Detect which cell encompasses the target text, then output its [x, y] center coordinate. 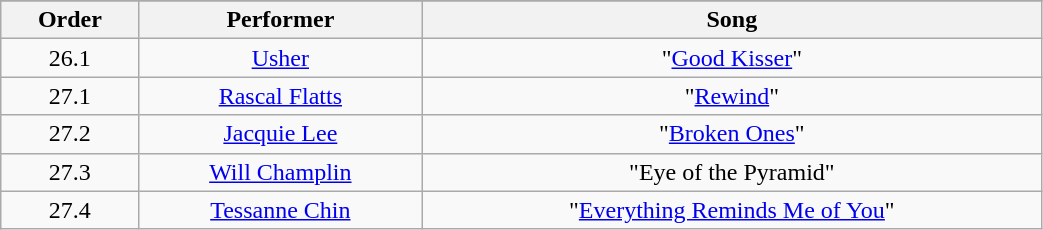
27.4 [70, 210]
27.1 [70, 96]
"Broken Ones" [732, 134]
27.3 [70, 172]
"Rewind" [732, 96]
Song [732, 20]
"Eye of the Pyramid" [732, 172]
Order [70, 20]
Tessanne Chin [280, 210]
Rascal Flatts [280, 96]
"Everything Reminds Me of You" [732, 210]
Performer [280, 20]
27.2 [70, 134]
26.1 [70, 58]
Will Champlin [280, 172]
Jacquie Lee [280, 134]
Usher [280, 58]
"Good Kisser" [732, 58]
